Locate the cell with the specified text and output its (x, y) center coordinate. 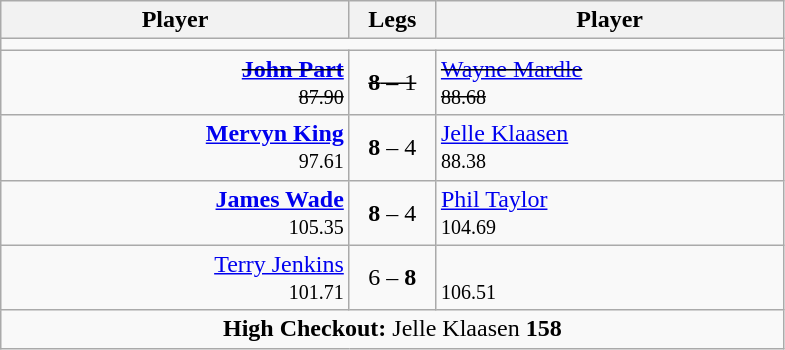
Wayne Mardle 88.68 (610, 82)
Legs (392, 20)
Phil Taylor 104.69 (610, 212)
Terry Jenkins 101.71 (176, 278)
6 – 8 (392, 278)
James Wade 105.35 (176, 212)
Mervyn King 97.61 (176, 148)
John Part 87.90 (176, 82)
106.51 (610, 278)
High Checkout: Jelle Klaasen 158 (392, 329)
Jelle Klaasen 88.38 (610, 148)
8 – 1 (392, 82)
